Search for the cell housing the specified text and yield its (X, Y) center coordinate. 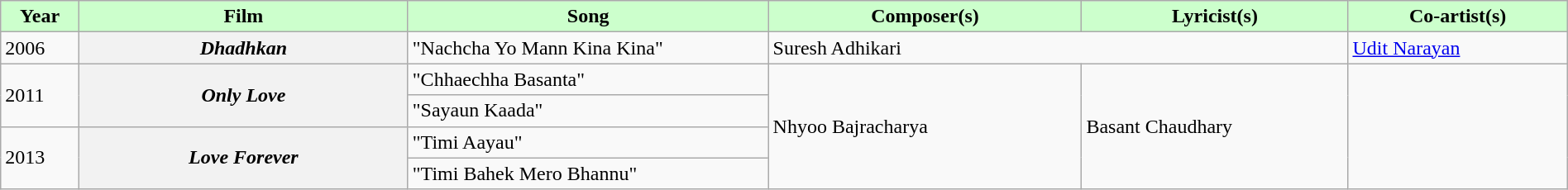
Dhadhkan (243, 48)
Basant Chaudhary (1215, 126)
Udit Narayan (1457, 48)
Year (40, 17)
Film (243, 17)
Only Love (243, 95)
Love Forever (243, 158)
Suresh Adhikari (1059, 48)
"Sayaun Kaada" (588, 111)
2006 (40, 48)
Song (588, 17)
"Nachcha Yo Mann Kina Kina" (588, 48)
Lyricist(s) (1215, 17)
Co-artist(s) (1457, 17)
2013 (40, 158)
Nhyoo Bajracharya (925, 126)
2011 (40, 95)
"Chhaechha Basanta" (588, 79)
Composer(s) (925, 17)
"Timi Bahek Mero Bhannu" (588, 173)
"Timi Aayau" (588, 142)
